Output the [x, y] coordinate of the center of the cell containing the given text.  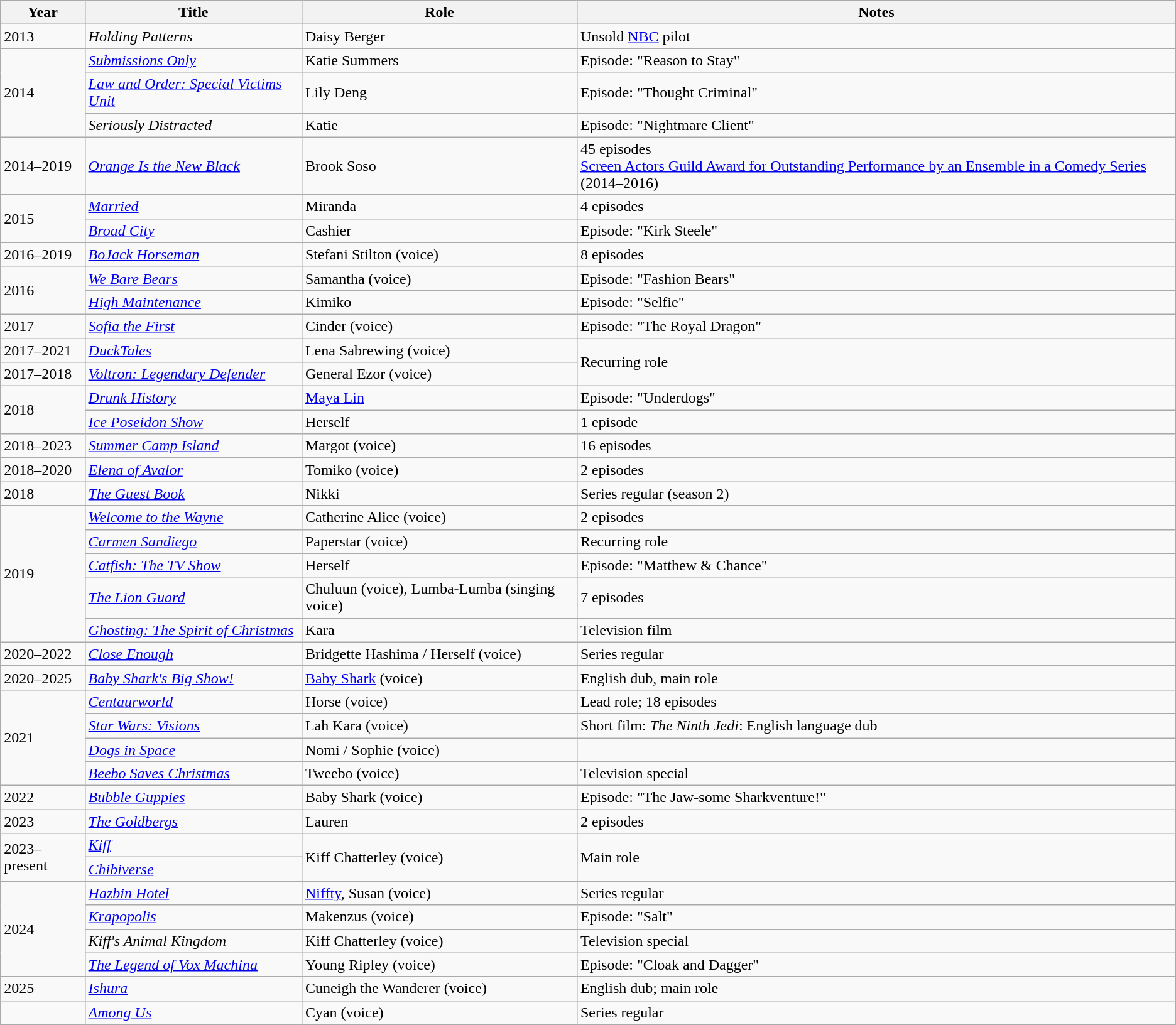
Holding Patterns [193, 36]
Notes [876, 13]
Ishura [193, 989]
Beebo Saves Christmas [193, 774]
Ice Poseidon Show [193, 422]
45 episodesScreen Actors Guild Award for Outstanding Performance by an Ensemble in a Comedy Series (2014–2016) [876, 166]
Lena Sabrewing (voice) [439, 350]
Nomi / Sophie (voice) [439, 749]
Daisy Berger [439, 36]
DuckTales [193, 350]
Series regular (season 2) [876, 494]
Episode: "Cloak and Dagger" [876, 965]
Dogs in Space [193, 749]
2020–2025 [43, 678]
Episode: "Salt" [876, 917]
Paperstar (voice) [439, 541]
Episode: "Fashion Bears" [876, 278]
Hazbin Hotel [193, 893]
Lily Deng [439, 93]
2020–2022 [43, 654]
Bubble Guppies [193, 798]
Cashier [439, 230]
Brook Soso [439, 166]
2018–2023 [43, 446]
We Bare Bears [193, 278]
English dub, main role [876, 678]
Among Us [193, 1012]
2016 [43, 290]
Maya Lin [439, 398]
Episode: "Underdogs" [876, 398]
2017–2018 [43, 374]
2022 [43, 798]
Lah Kara (voice) [439, 725]
Role [439, 13]
1 episode [876, 422]
2023–present [43, 857]
Kiff's Animal Kingdom [193, 941]
Kimiko [439, 302]
Married [193, 207]
2017 [43, 326]
Katie Summers [439, 60]
High Maintenance [193, 302]
Broad City [193, 230]
Tomiko (voice) [439, 470]
2019 [43, 574]
Makenzus (voice) [439, 917]
8 episodes [876, 254]
Ghosting: The Spirit of Christmas [193, 630]
The Legend of Vox Machina [193, 965]
Horse (voice) [439, 702]
2017–2021 [43, 350]
Drunk History [193, 398]
Catfish: The TV Show [193, 565]
BoJack Horseman [193, 254]
Lauren [439, 822]
Elena of Avalor [193, 470]
Seriously Distracted [193, 125]
Sofia the First [193, 326]
Episode: "Matthew & Chance" [876, 565]
General Ezor (voice) [439, 374]
Kara [439, 630]
The Guest Book [193, 494]
Centaurworld [193, 702]
2023 [43, 822]
Year [43, 13]
Stefani Stilton (voice) [439, 254]
Samantha (voice) [439, 278]
Episode: "The Royal Dragon" [876, 326]
Law and Order: Special Victims Unit [193, 93]
Star Wars: Visions [193, 725]
Episode: "The Jaw-some Sharkventure!" [876, 798]
16 episodes [876, 446]
Episode: "Reason to Stay" [876, 60]
Nikki [439, 494]
2013 [43, 36]
2014–2019 [43, 166]
2025 [43, 989]
Unsold NBC pilot [876, 36]
Title [193, 13]
Carmen Sandiego [193, 541]
Short film: The Ninth Jedi: English language dub [876, 725]
2015 [43, 219]
The Lion Guard [193, 598]
Baby Shark's Big Show! [193, 678]
Katie [439, 125]
4 episodes [876, 207]
Margot (voice) [439, 446]
Miranda [439, 207]
Cuneigh the Wanderer (voice) [439, 989]
7 episodes [876, 598]
Cyan (voice) [439, 1012]
2018–2020 [43, 470]
2014 [43, 93]
Voltron: Legendary Defender [193, 374]
Chuluun (voice), Lumba-Lumba (singing voice) [439, 598]
2016–2019 [43, 254]
Episode: "Selfie" [876, 302]
2021 [43, 737]
Young Ripley (voice) [439, 965]
Krapopolis [193, 917]
Niffty, Susan (voice) [439, 893]
Catherine Alice (voice) [439, 518]
Summer Camp Island [193, 446]
The Goldbergs [193, 822]
Episode: "Thought Criminal" [876, 93]
Kiff [193, 845]
Lead role; 18 episodes [876, 702]
Welcome to the Wayne [193, 518]
Cinder (voice) [439, 326]
Tweebo (voice) [439, 774]
Television film [876, 630]
Close Enough [193, 654]
Chibiverse [193, 869]
English dub; main role [876, 989]
Orange Is the New Black [193, 166]
Submissions Only [193, 60]
Episode: "Nightmare Client" [876, 125]
Bridgette Hashima / Herself (voice) [439, 654]
Main role [876, 857]
Episode: "Kirk Steele" [876, 230]
2024 [43, 929]
